Return (x, y) of the center of cell containing provided text 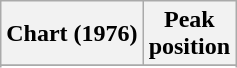
Chart (1976) (72, 34)
Peak position (189, 34)
